Extract the [X, Y] coordinate from the center of the cell holding the provided text.  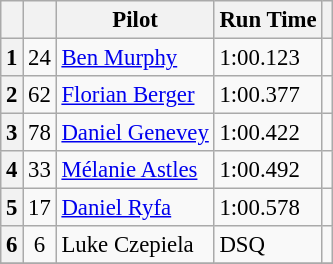
1:00.492 [268, 170]
1:00.123 [268, 58]
62 [40, 95]
Ben Murphy [135, 58]
2 [12, 95]
1 [12, 58]
24 [40, 58]
Luke Czepiela [135, 245]
1:00.422 [268, 133]
Florian Berger [135, 95]
Pilot [135, 20]
4 [12, 170]
DSQ [268, 245]
78 [40, 133]
17 [40, 208]
1:00.578 [268, 208]
Daniel Genevey [135, 133]
Run Time [268, 20]
33 [40, 170]
Daniel Ryfa [135, 208]
5 [12, 208]
3 [12, 133]
Mélanie Astles [135, 170]
1:00.377 [268, 95]
